Output the (X, Y) coordinate of the center of the cell containing the given text.  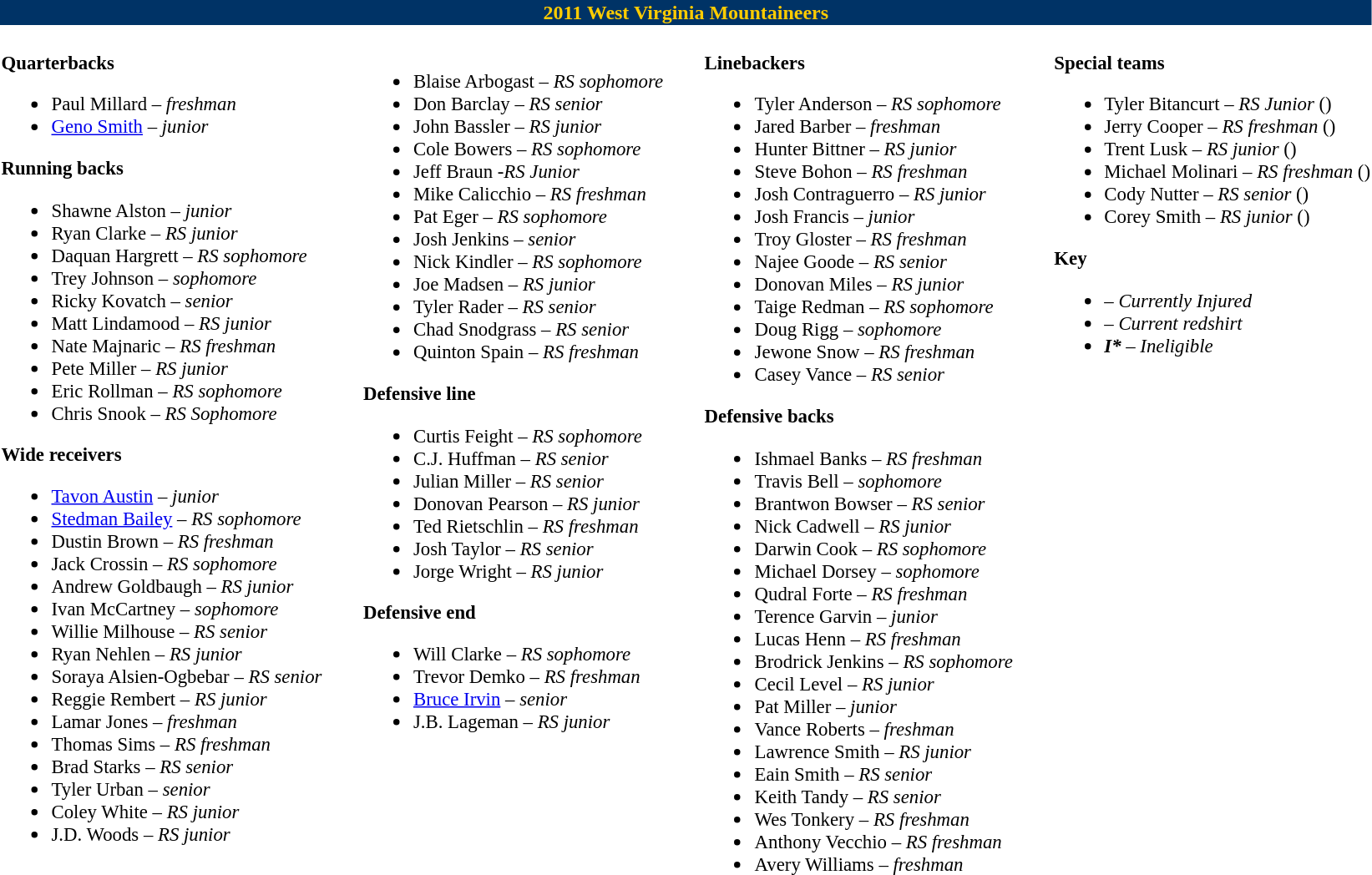
2011 West Virginia Mountaineers (686, 13)
